Return the (x, y) coordinate for the center point of the cell that contains the specified text.  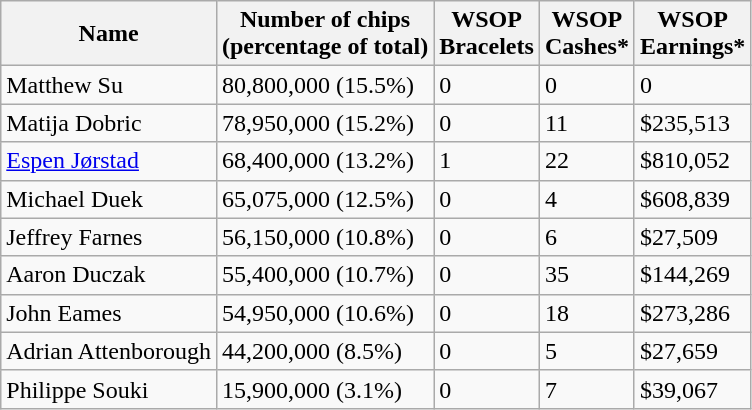
4 (586, 199)
55,400,000 (10.7%) (324, 275)
$235,513 (692, 123)
15,900,000 (3.1%) (324, 389)
$27,509 (692, 237)
7 (586, 389)
Jeffrey Farnes (109, 237)
Matthew Su (109, 85)
22 (586, 161)
11 (586, 123)
John Eames (109, 313)
WSOPBracelets (487, 34)
Espen Jørstad (109, 161)
1 (487, 161)
$273,286 (692, 313)
Matija Dobric (109, 123)
$27,659 (692, 351)
$144,269 (692, 275)
54,950,000 (10.6%) (324, 313)
$39,067 (692, 389)
18 (586, 313)
68,400,000 (13.2%) (324, 161)
65,075,000 (12.5%) (324, 199)
80,800,000 (15.5%) (324, 85)
Philippe Souki (109, 389)
35 (586, 275)
Number of chips(percentage of total) (324, 34)
WSOPCashes* (586, 34)
6 (586, 237)
Adrian Attenborough (109, 351)
Name (109, 34)
44,200,000 (8.5%) (324, 351)
WSOPEarnings* (692, 34)
$608,839 (692, 199)
78,950,000 (15.2%) (324, 123)
56,150,000 (10.8%) (324, 237)
Michael Duek (109, 199)
Aaron Duczak (109, 275)
5 (586, 351)
$810,052 (692, 161)
